Output the [X, Y] coordinate of the center of the cell containing the given text.  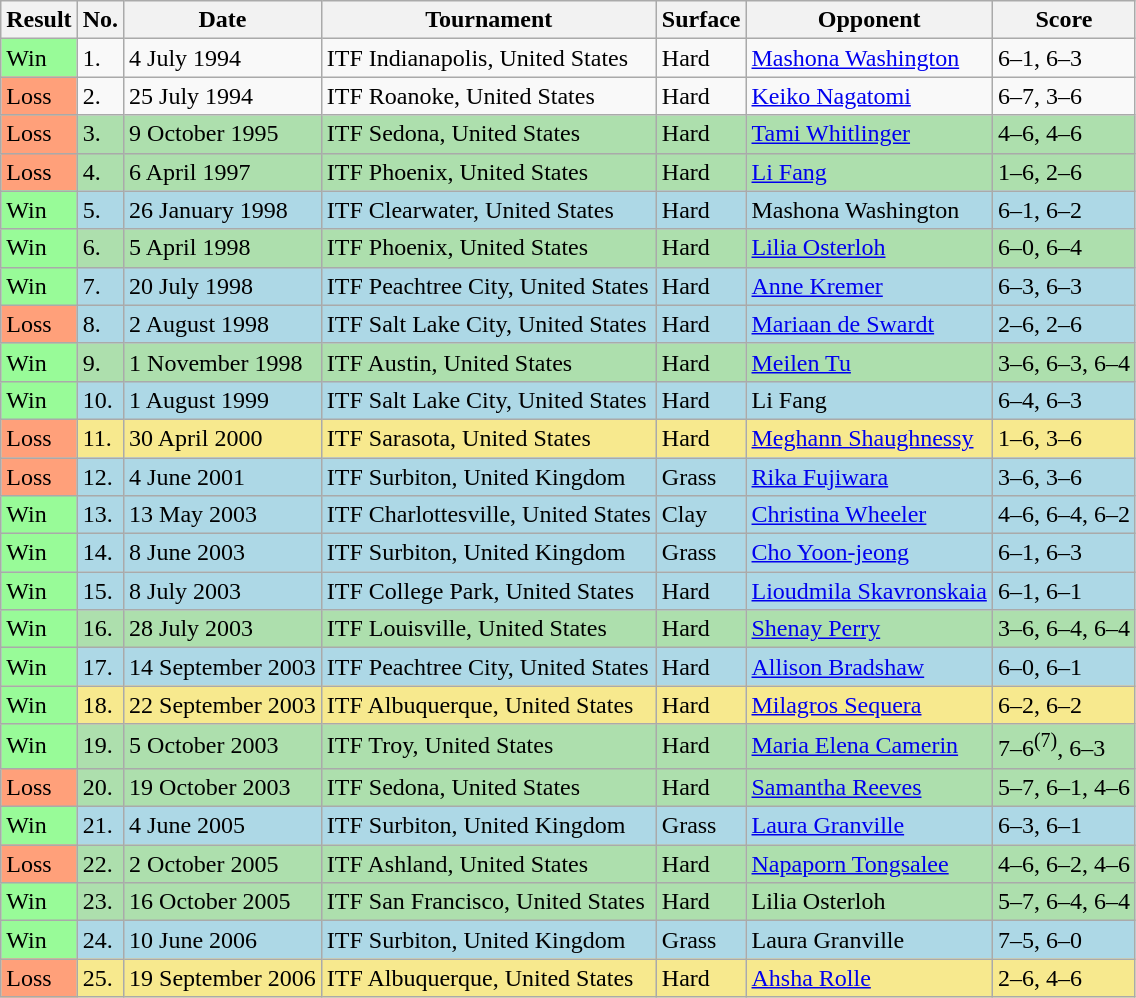
11. [100, 438]
Shenay Perry [869, 629]
22 September 2003 [223, 705]
20. [100, 787]
1 November 1998 [223, 362]
16. [100, 629]
9. [100, 362]
3. [100, 134]
4–6, 4–6 [1064, 134]
7–5, 6–0 [1064, 940]
Tami Whitlinger [869, 134]
25 July 1994 [223, 96]
5 October 2003 [223, 746]
22. [100, 864]
6–1, 6–2 [1064, 210]
Napaporn Tongsalee [869, 864]
14. [100, 553]
6. [100, 248]
6–3, 6–1 [1064, 826]
ITF Indianapolis, United States [488, 58]
2. [100, 96]
4 June 2001 [223, 477]
Cho Yoon-jeong [869, 553]
2 October 2005 [223, 864]
Tournament [488, 20]
Result [39, 20]
ITF Roanoke, United States [488, 96]
8 June 2003 [223, 553]
ITF Charlottesville, United States [488, 515]
15. [100, 591]
ITF College Park, United States [488, 591]
16 October 2005 [223, 902]
13 May 2003 [223, 515]
Maria Elena Camerin [869, 746]
7–6(7), 6–3 [1064, 746]
2–6, 2–6 [1064, 324]
10. [100, 400]
ITF Sarasota, United States [488, 438]
3–6, 3–6 [1064, 477]
Score [1064, 20]
8 July 2003 [223, 591]
6–7, 3–6 [1064, 96]
4 June 2005 [223, 826]
28 July 2003 [223, 629]
Opponent [869, 20]
23. [100, 902]
17. [100, 667]
19. [100, 746]
25. [100, 978]
Samantha Reeves [869, 787]
6 April 1997 [223, 172]
6–2, 6–2 [1064, 705]
Mariaan de Swardt [869, 324]
4–6, 6–4, 6–2 [1064, 515]
5–7, 6–4, 6–4 [1064, 902]
26 January 1998 [223, 210]
8. [100, 324]
Meilen Tu [869, 362]
4. [100, 172]
1 August 1999 [223, 400]
5–7, 6–1, 4–6 [1064, 787]
ITF San Francisco, United States [488, 902]
Christina Wheeler [869, 515]
14 September 2003 [223, 667]
6–0, 6–1 [1064, 667]
9 October 1995 [223, 134]
Keiko Nagatomi [869, 96]
2 August 1998 [223, 324]
Lioudmila Skavronskaia [869, 591]
1. [100, 58]
20 July 1998 [223, 286]
4–6, 6–2, 4–6 [1064, 864]
7. [100, 286]
Rika Fujiwara [869, 477]
5 April 1998 [223, 248]
ITF Ashland, United States [488, 864]
1–6, 3–6 [1064, 438]
19 October 2003 [223, 787]
Anne Kremer [869, 286]
Clay [701, 515]
12. [100, 477]
Date [223, 20]
24. [100, 940]
ITF Austin, United States [488, 362]
6–0, 6–4 [1064, 248]
13. [100, 515]
6–4, 6–3 [1064, 400]
No. [100, 20]
Milagros Sequera [869, 705]
ITF Troy, United States [488, 746]
10 June 2006 [223, 940]
Meghann Shaughnessy [869, 438]
Surface [701, 20]
ITF Louisville, United States [488, 629]
Allison Bradshaw [869, 667]
19 September 2006 [223, 978]
21. [100, 826]
ITF Clearwater, United States [488, 210]
1–6, 2–6 [1064, 172]
6–3, 6–3 [1064, 286]
Ahsha Rolle [869, 978]
30 April 2000 [223, 438]
2–6, 4–6 [1064, 978]
5. [100, 210]
4 July 1994 [223, 58]
18. [100, 705]
6–1, 6–1 [1064, 591]
3–6, 6–4, 6–4 [1064, 629]
3–6, 6–3, 6–4 [1064, 362]
